Provide the (x, y) coordinate of the cell's center where the given text is located.  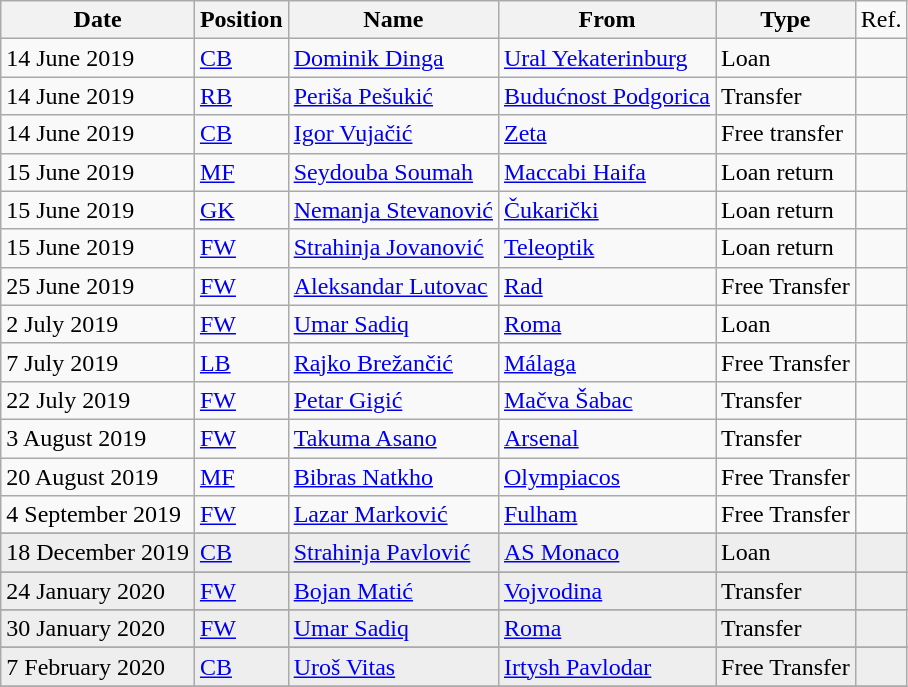
AS Monaco (606, 553)
Rajko Brežančić (393, 362)
Irtysh Pavlodar (606, 667)
Bibras Natkho (393, 477)
4 September 2019 (98, 515)
Takuma Asano (393, 438)
Position (241, 20)
From (606, 20)
Rad (606, 286)
Budućnost Podgorica (606, 96)
Arsenal (606, 438)
Dominik Dinga (393, 58)
LB (241, 362)
Igor Vujačić (393, 134)
Ref. (881, 20)
25 June 2019 (98, 286)
24 January 2020 (98, 591)
2 July 2019 (98, 324)
Fulham (606, 515)
Petar Gigić (393, 400)
Mačva Šabac (606, 400)
Type (786, 20)
22 July 2019 (98, 400)
Bojan Matić (393, 591)
Free transfer (786, 134)
Strahinja Pavlović (393, 553)
Málaga (606, 362)
Lazar Marković (393, 515)
Teleoptik (606, 248)
Date (98, 20)
18 December 2019 (98, 553)
Name (393, 20)
Maccabi Haifa (606, 172)
Vojvodina (606, 591)
Periša Pešukić (393, 96)
Nemanja Stevanović (393, 210)
3 August 2019 (98, 438)
Seydouba Soumah (393, 172)
7 July 2019 (98, 362)
RB (241, 96)
Olympiacos (606, 477)
Zeta (606, 134)
Čukarički (606, 210)
Ural Yekaterinburg (606, 58)
20 August 2019 (98, 477)
GK (241, 210)
30 January 2020 (98, 629)
Uroš Vitas (393, 667)
Strahinja Jovanović (393, 248)
Aleksandar Lutovac (393, 286)
7 February 2020 (98, 667)
